Pinpoint the cell where the given text exists, returning its [x, y] midpoint coordinate. 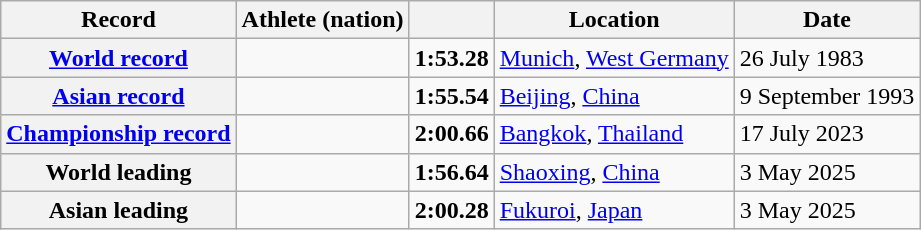
Fukuroi, Japan [614, 210]
9 September 1993 [827, 96]
26 July 1983 [827, 58]
Location [614, 20]
World record [118, 58]
Athlete (nation) [322, 20]
Asian record [118, 96]
Beijing, China [614, 96]
Asian leading [118, 210]
Record [118, 20]
1:55.54 [452, 96]
Championship record [118, 134]
2:00.28 [452, 210]
Munich, West Germany [614, 58]
Date [827, 20]
2:00.66 [452, 134]
1:53.28 [452, 58]
Bangkok, Thailand [614, 134]
Shaoxing, China [614, 172]
World leading [118, 172]
1:56.64 [452, 172]
17 July 2023 [827, 134]
